Return the [X, Y] coordinate for the center point of the cell that contains the specified text.  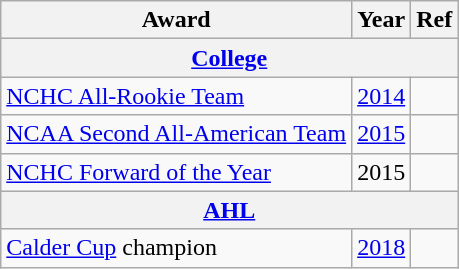
2014 [382, 96]
Calder Cup champion [176, 248]
2018 [382, 248]
AHL [230, 210]
NCHC Forward of the Year [176, 172]
Award [176, 20]
NCAA Second All-American Team [176, 134]
NCHC All-Rookie Team [176, 96]
College [230, 58]
Year [382, 20]
Ref [434, 20]
